Identify which cell holds the provided text, then report its (X, Y) central coordinate. 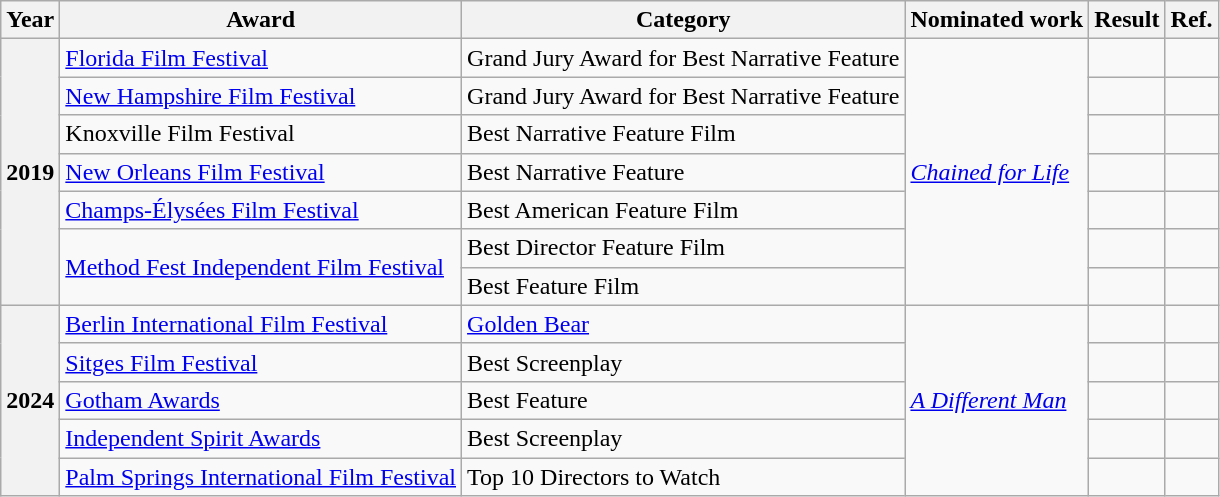
Category (684, 20)
Award (261, 20)
A Different Man (997, 400)
Knoxville Film Festival (261, 134)
2024 (30, 400)
Florida Film Festival (261, 58)
Nominated work (997, 20)
Chained for Life (997, 172)
Best Narrative Feature (684, 172)
Champs-Élysées Film Festival (261, 210)
Best Feature (684, 400)
Best Director Feature Film (684, 248)
Best Feature Film (684, 286)
Method Fest Independent Film Festival (261, 267)
Best American Feature Film (684, 210)
Palm Springs International Film Festival (261, 477)
Berlin International Film Festival (261, 324)
Year (30, 20)
Best Narrative Feature Film (684, 134)
Result (1127, 20)
Independent Spirit Awards (261, 438)
Ref. (1192, 20)
Sitges Film Festival (261, 362)
2019 (30, 172)
New Orleans Film Festival (261, 172)
Gotham Awards (261, 400)
Top 10 Directors to Watch (684, 477)
New Hampshire Film Festival (261, 96)
Golden Bear (684, 324)
